Extract the [X, Y] coordinate from the center of the cell holding the provided text.  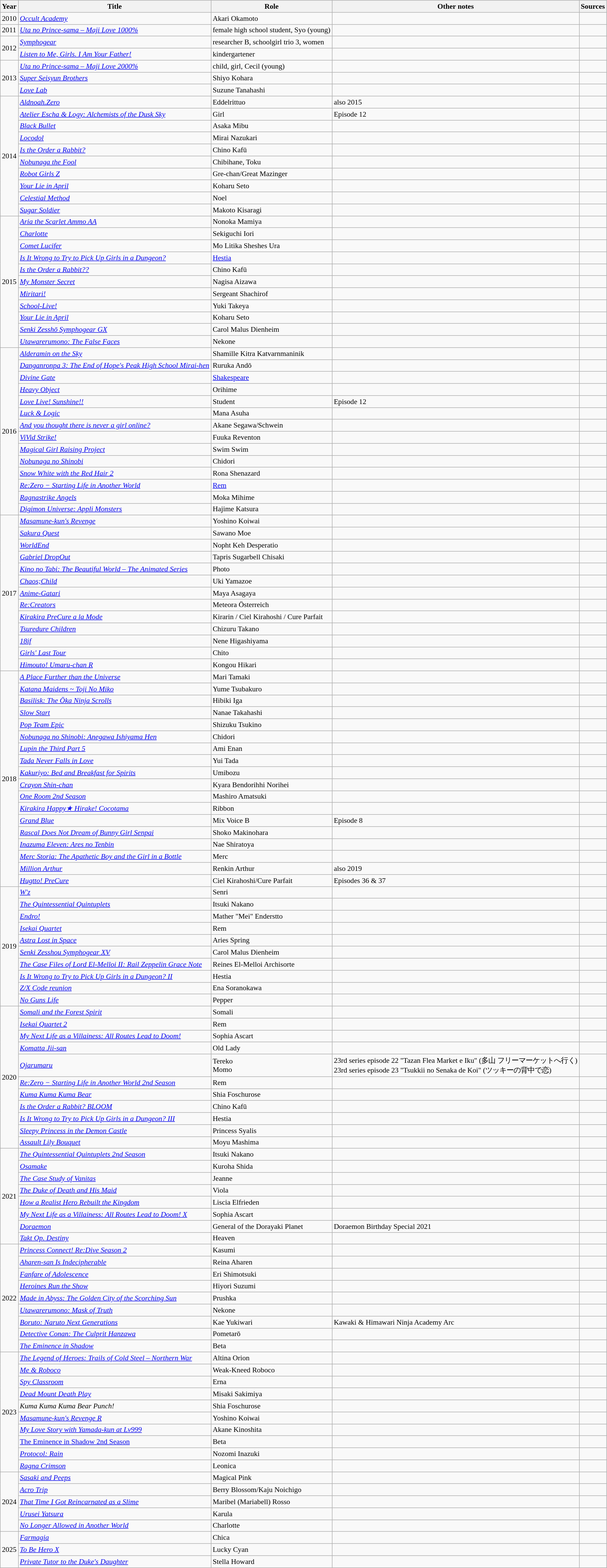
Utawarerumono: Mask of Truth [114, 1310]
Is It Wrong to Try to Pick Up Girls in a Dungeon? II [114, 976]
Viola [271, 1191]
Aries Spring [271, 940]
2023 [9, 1412]
Nozomi Inazuki [271, 1454]
Is It Wrong to Try to Pick Up Girls in a Dungeon? III [114, 1119]
A Place Further than the Universe [114, 677]
Shakespeare [271, 378]
Orihime [271, 390]
Himouto! Umaru-chan R [114, 665]
Private Tutor to the Duke's Daughter [114, 1562]
2015 [9, 282]
Nanae Takahashi [271, 713]
Yume Tsubakuro [271, 689]
Nobunaga no Shinobi: Anegawa Ishiyama Hen [114, 737]
Basilisk: The Ōka Ninja Scrolls [114, 701]
2011 [9, 30]
Fanfare of Adolescence [114, 1274]
Reines El-Melloi Archisorte [271, 964]
Tsuredure Children [114, 629]
Ribbon [271, 809]
Kawaki & Himawari Ninja Academy Arc [456, 1322]
also 2015 [456, 102]
Protocol: Rain [114, 1454]
2016 [9, 432]
General of the Dorayaki Planet [271, 1227]
female high school student, Syo (young) [271, 30]
Comet Lucifer [114, 246]
Katana Maidens ~ Toji No Miko [114, 689]
Year [9, 6]
Gabriel DropOut [114, 557]
Occult Academy [114, 18]
2017 [9, 593]
Detective Conan: The Culprit Hanzawa [114, 1334]
Inazuma Eleven: Ares no Tenbin [114, 845]
Uta no Prince-sama – Maji Love 2000% [114, 66]
Ami Enan [271, 749]
Robot Girls Z [114, 174]
Sergeant Shachirof [271, 294]
Hajime Katsura [271, 509]
Pepper [271, 1000]
Hugtto! PreCure [114, 881]
The Quintessential Quintuplets [114, 904]
Pometarō [271, 1334]
Sasaki and Peeps [114, 1478]
Asaka Mibu [271, 126]
Rona Shenazard [271, 474]
Me & Roboco [114, 1370]
Sources [593, 6]
Nagisa Aizawa [271, 282]
Swim Swim [271, 449]
Shoko Makinohara [271, 833]
Listen to Me, Girls. I Am Your Father! [114, 54]
Chica [271, 1538]
2012 [9, 48]
Is the Order a Rabbit?? [114, 270]
Kongou Hikari [271, 665]
The Quintessential Quintuplets 2nd Season [114, 1155]
Eddelrittuo [271, 102]
Renkin Arthur [271, 869]
School-Live! [114, 306]
Stella Howard [271, 1562]
The Eminence in Shadow 2nd Season [114, 1442]
Doraemon [114, 1227]
Slow Start [114, 713]
Symphogear [114, 42]
Re:Creators [114, 605]
The Legend of Heroes: Trails of Cold Steel – Northern War [114, 1358]
Kino no Tabi: The Beautiful World – The Animated Series [114, 569]
Crayon Shin-chan [114, 785]
Masamune-kun's Revenge R [114, 1418]
Jeanne [271, 1178]
2013 [9, 78]
Altina Orion [271, 1358]
Takt Op. Destiny [114, 1238]
Is It Wrong to Try to Pick Up Girls in a Dungeon? [114, 258]
Doraemon Birthday Special 2021 [456, 1227]
Sleepy Princess in the Demon Castle [114, 1131]
Erna [271, 1382]
Shizuku Tsukino [271, 725]
Grand Blue [114, 821]
Tereko Momo [271, 1066]
Nae Shiratoya [271, 845]
Umibozu [271, 773]
Merc [271, 857]
Girl [271, 114]
Uta no Prince-sama – Maji Love 1000% [114, 30]
Other notes [456, 6]
2020 [9, 1078]
Utawarerumono: The False Faces [114, 342]
Reina Aharen [271, 1262]
Isekai Quartet 2 [114, 1024]
2019 [9, 946]
Yui Tada [271, 761]
Berry Blossom/Kaju Noichigo [271, 1490]
Is the Order a Rabbit? [114, 150]
Suzune Tanahashi [271, 90]
2018 [9, 778]
Karula [271, 1514]
Super Seisyun Brothers [114, 78]
Made in Abyss: The Golden City of the Scorching Sun [114, 1298]
Kirakira Happy★ Hirake! Cocotama [114, 809]
researcher B, schoolgirl trio 3, women [271, 42]
Re:Zero − Starting Life in Another World [114, 485]
child, girl, Cecil (young) [271, 66]
Atelier Escha & Logy: Alchemists of the Dusk Sky [114, 114]
Mirai Nazukari [271, 138]
Akari Okamoto [271, 18]
Maya Asagaya [271, 593]
Kirarin / Ciel Kirahoshi / Cure Parfait [271, 617]
Moyu Mashima [271, 1142]
Chizuru Takano [271, 629]
Million Arthur [114, 869]
Fuuka Reventon [271, 438]
Nopht Keh Desperatio [271, 545]
One Room 2nd Season [114, 797]
Endro! [114, 917]
Shiyo Kohara [271, 78]
Farmagia [114, 1538]
How a Realist Hero Rebuilt the Kingdom [114, 1203]
Princess Syalis [271, 1131]
Senri [271, 892]
My Monster Secret [114, 282]
ViVid Strike! [114, 438]
Kirakira PreCure a la Mode [114, 617]
kindergartener [271, 54]
also 2019 [456, 869]
Liscia Elfrieden [271, 1203]
Nobunaga the Fool [114, 162]
Kasumi [271, 1250]
Sawano Moe [271, 533]
Student [271, 402]
Astra Lost in Space [114, 940]
W'z [114, 892]
Magical Girl Raising Project [114, 449]
Tapris Sugarbell Chisaki [271, 557]
Masamune-kun's Revenge [114, 521]
Black Bullet [114, 126]
To Be Hero X [114, 1550]
Kuroha Shida [271, 1167]
No Guns Life [114, 1000]
Acro Trip [114, 1490]
Mather "Mei" Enderstto [271, 917]
Title [114, 6]
Aharen-san Is Indecipherable [114, 1262]
Sugar Soldier [114, 210]
Divine Gate [114, 378]
Celestial Method [114, 198]
Akane Kinoshita [271, 1430]
Episode 8 [456, 821]
The Case Study of Vanitas [114, 1178]
Miritari! [114, 294]
Anime-Gatari [114, 593]
Nobunaga no Shinobi [114, 461]
Episodes 36 & 37 [456, 881]
Aria the Scarlet Ammo AA [114, 222]
Ruruka Andō [271, 366]
The Eminence in Shadow [114, 1346]
My Love Story with Yamada-kun at Lv999 [114, 1430]
Hibiki Iga [271, 701]
Maribel (Mariabell) Rosso [271, 1502]
Dead Mount Death Play [114, 1394]
WorldEnd [114, 545]
Luck & Logic [114, 413]
Chaos;Child [114, 581]
Ragnastrike Angels [114, 497]
My Next Life as a Villainess: All Routes Lead to Doom! [114, 1036]
Alderamin on the Sky [114, 354]
Ojarumaru [114, 1066]
Magical Pink [271, 1478]
2025 [9, 1550]
Girls' Last Tour [114, 653]
Senki Zesshou Symphogear XV [114, 953]
Princess Connect! Re:Dive Season 2 [114, 1250]
Eri Shimotsuki [271, 1274]
Sakura Quest [114, 533]
Tada Never Falls in Love [114, 761]
Hiyori Suzumi [271, 1286]
Urusei Yatsura [114, 1514]
Kae Yukiwari [271, 1322]
Chito [271, 653]
Rascal Does Not Dream of Bunny Girl Senpai [114, 833]
Lupin the Third Part 5 [114, 749]
Locodol [114, 138]
Senki Zesshō Symphogear GX [114, 330]
Isekai Quartet [114, 928]
The Duke of Death and His Maid [114, 1191]
My Next Life as a Villainess: All Routes Lead to Doom! X [114, 1214]
Pop Team Epic [114, 725]
Yuki Takeya [271, 306]
Is the Order a Rabbit? BLOOM [114, 1107]
Photo [271, 569]
Merc Storia: The Apathetic Boy and the Girl in a Bottle [114, 857]
Love Live! Sunshine!! [114, 402]
Mix Voice B [271, 821]
Makoto Kisaragi [271, 210]
Somali and the Forest Spirit [114, 1012]
2010 [9, 18]
Komatta Jii-san [114, 1048]
2024 [9, 1502]
Leonica [271, 1466]
Mo Litika Sheshes Ura [271, 246]
Osamake [114, 1167]
Boruto: Naruto Next Generations [114, 1322]
And you thought there is never a girl online? [114, 426]
Akane Segawa/Schwein [271, 426]
The Case Files of Lord El-Melloi II: Rail Zeppelin Grace Note [114, 964]
Noel [271, 198]
Kyara Bendorihhi Norihei [271, 785]
Nene Higashiyama [271, 641]
Kuma Kuma Kuma Bear [114, 1095]
Sekiguchi Iori [271, 234]
Digimon Universe: Appli Monsters [114, 509]
Shamille Kitra Katvarnmaninik [271, 354]
Chibihane, Toku [271, 162]
Moka Mihime [271, 497]
Ena Soranokawa [271, 988]
Assault Lily Bouquet [114, 1142]
Heroines Run the Show [114, 1286]
Prushka [271, 1298]
Somali [271, 1012]
Z/X Code reunion [114, 988]
Kuma Kuma Kuma Bear Punch! [114, 1406]
No Longer Allowed in Another World [114, 1526]
Uki Yamazoe [271, 581]
Love Lab [114, 90]
Ciel Kirahoshi/Cure Parfait [271, 881]
Heavy Object [114, 390]
Lucky Cyan [271, 1550]
Snow White with the Red Hair 2 [114, 474]
2021 [9, 1197]
Mashiro Amatsuki [271, 797]
Old Lady [271, 1048]
2014 [9, 156]
Kakuriyo: Bed and Breakfast for Spirits [114, 773]
23rd series episode 22 "Tazan Flea Market e Iku" (多山 フリーマーケットへ行く)23rd series episode 23 "Tsukkii no Senaka de Koi" (ツッキーの背中で恋) [456, 1066]
2022 [9, 1298]
Spy Classroom [114, 1382]
Meteora Österreich [271, 605]
Heaven [271, 1238]
Misaki Sakimiya [271, 1394]
Mari Tamaki [271, 677]
Role [271, 6]
Weak-Kneed Roboco [271, 1370]
Gre-chan/Great Mazinger [271, 174]
That Time I Got Reincarnated as a Slime [114, 1502]
18if [114, 641]
Mana Asuha [271, 413]
Ragna Crimson [114, 1466]
Re:Zero − Starting Life in Another World 2nd Season [114, 1083]
Danganronpa 3: The End of Hope's Peak High School Mirai-hen [114, 366]
Nonoka Mamiya [271, 222]
Aldnoah.Zero [114, 102]
